Output the [X, Y] coordinate of the center of the cell containing the given text.  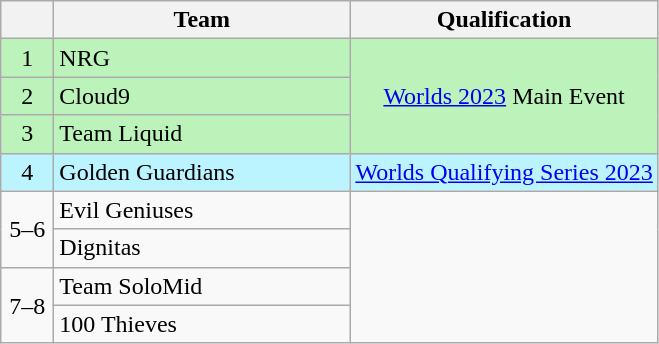
Golden Guardians [202, 172]
Worlds 2023 Main Event [504, 96]
7–8 [28, 305]
100 Thieves [202, 324]
Team [202, 20]
Dignitas [202, 248]
Worlds Qualifying Series 2023 [504, 172]
Team SoloMid [202, 286]
Cloud9 [202, 96]
2 [28, 96]
3 [28, 134]
Team Liquid [202, 134]
Qualification [504, 20]
Evil Geniuses [202, 210]
1 [28, 58]
4 [28, 172]
5–6 [28, 229]
NRG [202, 58]
